From the cell containing the given text, extract its center point as [x, y] coordinate. 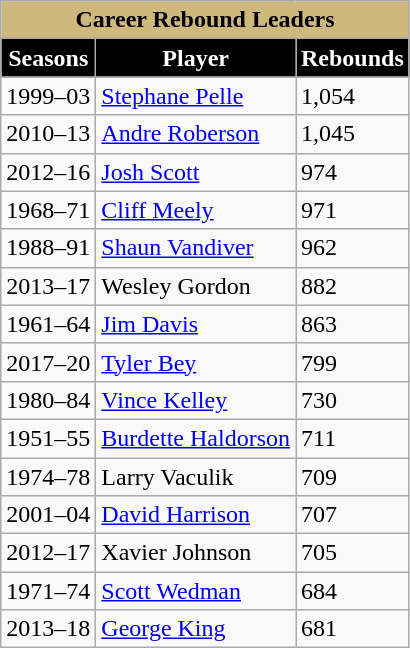
Tyler Bey [196, 362]
681 [353, 629]
863 [353, 324]
2013–17 [48, 286]
1961–64 [48, 324]
George King [196, 629]
971 [353, 210]
2017–20 [48, 362]
Scott Wedman [196, 591]
684 [353, 591]
Josh Scott [196, 172]
Andre Roberson [196, 134]
705 [353, 553]
Larry Vaculik [196, 477]
Wesley Gordon [196, 286]
1988–91 [48, 248]
2001–04 [48, 515]
882 [353, 286]
2010–13 [48, 134]
1,054 [353, 96]
1,045 [353, 134]
Player [196, 58]
1968–71 [48, 210]
1980–84 [48, 400]
2013–18 [48, 629]
Cliff Meely [196, 210]
962 [353, 248]
Burdette Haldorson [196, 438]
711 [353, 438]
799 [353, 362]
709 [353, 477]
1951–55 [48, 438]
1974–78 [48, 477]
Seasons [48, 58]
707 [353, 515]
1971–74 [48, 591]
Stephane Pelle [196, 96]
974 [353, 172]
Rebounds [353, 58]
Career Rebound Leaders [206, 20]
Shaun Vandiver [196, 248]
2012–16 [48, 172]
Vince Kelley [196, 400]
Xavier Johnson [196, 553]
1999–03 [48, 96]
Jim Davis [196, 324]
730 [353, 400]
2012–17 [48, 553]
David Harrison [196, 515]
